Provide the [X, Y] coordinate of the cell's center where the given text is located.  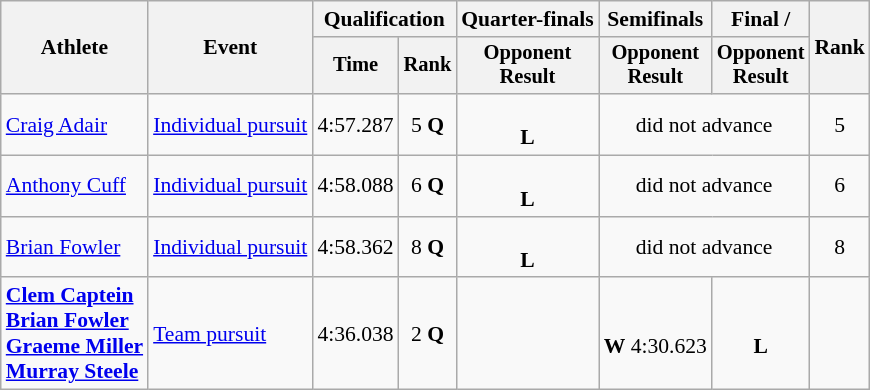
8 [840, 248]
Anthony Cuff [74, 186]
Event [230, 48]
5 [840, 124]
6 Q [428, 186]
6 [840, 186]
4:36.038 [355, 334]
4:57.287 [355, 124]
8 Q [428, 248]
Brian Fowler [74, 248]
Craig Adair [74, 124]
Time [355, 66]
W 4:30.623 [656, 334]
Qualification [384, 19]
Athlete [74, 48]
Team pursuit [230, 334]
4:58.088 [355, 186]
5 Q [428, 124]
2 Q [428, 334]
Final / [760, 19]
4:58.362 [355, 248]
Quarter-finals [527, 19]
Semifinals [656, 19]
Clem CapteinBrian FowlerGraeme MillerMurray Steele [74, 334]
